Provide the [X, Y] coordinate of the cell's center where the given text is located.  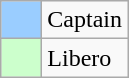
Libero [85, 58]
Captain [85, 20]
